Capture the cell that displays the provided text and extract its [x, y] central coordinate. 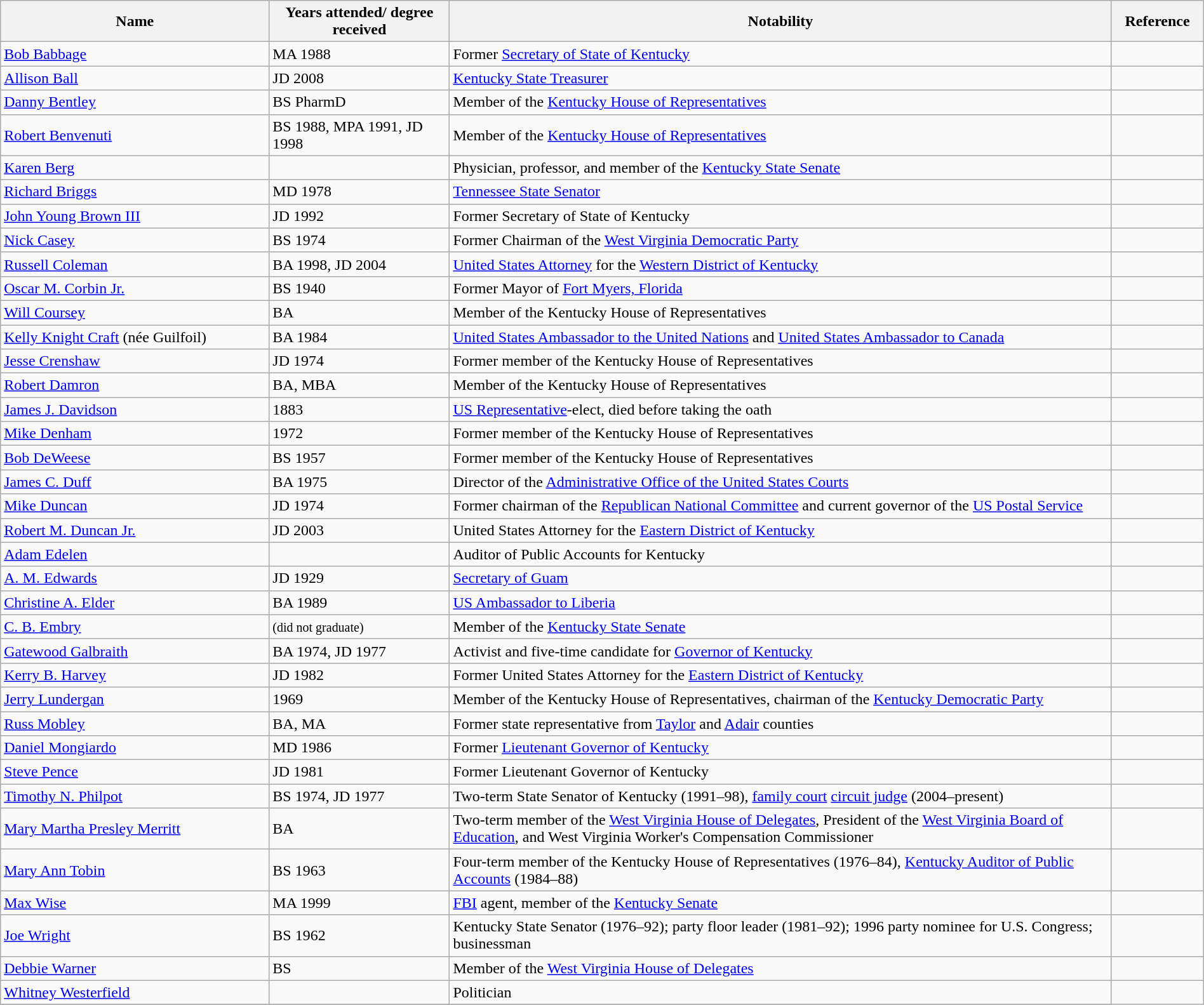
BA, MBA [359, 385]
Allison Ball [135, 78]
Max Wise [135, 903]
Director of the Administrative Office of the United States Courts [780, 482]
JD 1992 [359, 216]
Secretary of Guam [780, 578]
A. M. Edwards [135, 578]
Notability [780, 22]
Activist and five-time candidate for Governor of Kentucky [780, 651]
MA 1999 [359, 903]
BS [359, 968]
Kentucky State Senator (1976–92); party floor leader (1981–92); 1996 party nominee for U.S. Congress; businessman [780, 936]
Four-term member of the Kentucky House of Representatives (1976–84), Kentucky Auditor of Public Accounts (1984–88) [780, 870]
United States Attorney for the Western District of Kentucky [780, 264]
Oscar M. Corbin Jr. [135, 288]
Two-term State Senator of Kentucky (1991–98), family court circuit judge (2004–present) [780, 796]
Years attended/ degree received [359, 22]
JD 1929 [359, 578]
BA, MA [359, 723]
John Young Brown III [135, 216]
Former chairman of the Republican National Committee and current governor of the US Postal Service [780, 506]
MD 1986 [359, 748]
Name [135, 22]
Danny Bentley [135, 102]
Jerry Lundergan [135, 699]
Steve Pence [135, 772]
Politician [780, 992]
C. B. Embry [135, 627]
Former Chairman of the West Virginia Democratic Party [780, 240]
JD 2003 [359, 530]
1972 [359, 434]
Mary Ann Tobin [135, 870]
Adam Edelen [135, 554]
FBI agent, member of the Kentucky Senate [780, 903]
1883 [359, 409]
Kerry B. Harvey [135, 675]
Karen Berg [135, 168]
Mike Duncan [135, 506]
US Representative-elect, died before taking the oath [780, 409]
BS 1962 [359, 936]
Gatewood Galbraith [135, 651]
Reference [1157, 22]
Bob Babbage [135, 54]
Debbie Warner [135, 968]
Physician, professor, and member of the Kentucky State Senate [780, 168]
Robert Benvenuti [135, 135]
Mike Denham [135, 434]
James C. Duff [135, 482]
Tennessee State Senator [780, 192]
Russell Coleman [135, 264]
James J. Davidson [135, 409]
BA 1984 [359, 337]
Member of the Kentucky State Senate [780, 627]
BA 1974, JD 1977 [359, 651]
BA 1989 [359, 602]
Member of the West Virginia House of Delegates [780, 968]
(did not graduate) [359, 627]
Daniel Mongiardo [135, 748]
BA 1998, JD 2004 [359, 264]
US Ambassador to Liberia [780, 602]
BS 1940 [359, 288]
Nick Casey [135, 240]
1969 [359, 699]
Bob DeWeese [135, 458]
United States Attorney for the Eastern District of Kentucky [780, 530]
Robert Damron [135, 385]
Robert M. Duncan Jr. [135, 530]
MD 1978 [359, 192]
Mary Martha Presley Merritt [135, 829]
Timothy N. Philpot [135, 796]
Kentucky State Treasurer [780, 78]
JD 2008 [359, 78]
Member of the Kentucky House of Representatives, chairman of the Kentucky Democratic Party [780, 699]
Auditor of Public Accounts for Kentucky [780, 554]
Will Coursey [135, 312]
BS 1957 [359, 458]
BS 1974 [359, 240]
JD 1982 [359, 675]
Former Mayor of Fort Myers, Florida [780, 288]
BS 1974, JD 1977 [359, 796]
BS 1988, MPA 1991, JD 1998 [359, 135]
Russ Mobley [135, 723]
Kelly Knight Craft (née Guilfoil) [135, 337]
Jesse Crenshaw [135, 361]
BS 1963 [359, 870]
BA 1975 [359, 482]
United States Ambassador to the United Nations and United States Ambassador to Canada [780, 337]
Richard Briggs [135, 192]
BS PharmD [359, 102]
Former United States Attorney for the Eastern District of Kentucky [780, 675]
Whitney Westerfield [135, 992]
Joe Wright [135, 936]
JD 1981 [359, 772]
MA 1988 [359, 54]
Christine A. Elder [135, 602]
Former state representative from Taylor and Adair counties [780, 723]
